From the cell containing the given text, extract its center point as (X, Y) coordinate. 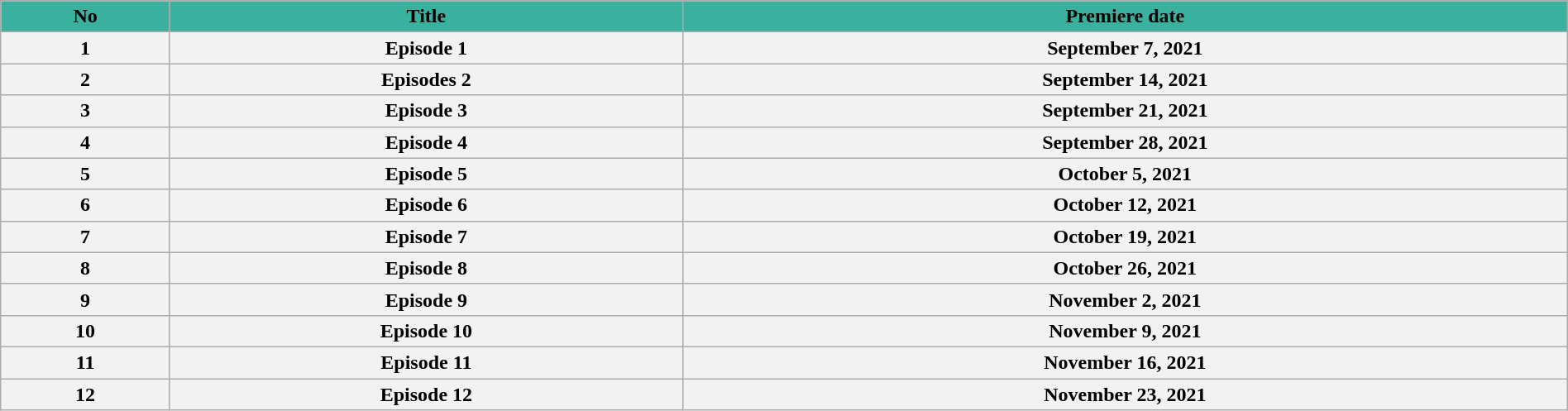
No (86, 17)
4 (86, 142)
6 (86, 205)
8 (86, 268)
2 (86, 79)
Episode 10 (426, 331)
Episodes 2 (426, 79)
10 (86, 331)
November 23, 2021 (1125, 394)
Episode 4 (426, 142)
November 16, 2021 (1125, 362)
Premiere date (1125, 17)
Episode 8 (426, 268)
September 14, 2021 (1125, 79)
October 19, 2021 (1125, 237)
Title (426, 17)
Episode 5 (426, 174)
Episode 9 (426, 299)
October 12, 2021 (1125, 205)
3 (86, 111)
Episode 11 (426, 362)
12 (86, 394)
Episode 1 (426, 48)
September 7, 2021 (1125, 48)
9 (86, 299)
7 (86, 237)
October 26, 2021 (1125, 268)
September 28, 2021 (1125, 142)
Episode 7 (426, 237)
October 5, 2021 (1125, 174)
Episode 6 (426, 205)
September 21, 2021 (1125, 111)
November 2, 2021 (1125, 299)
Episode 12 (426, 394)
Episode 3 (426, 111)
1 (86, 48)
11 (86, 362)
5 (86, 174)
November 9, 2021 (1125, 331)
